Find where the given text appears and provide that cell's center as (X, Y) coordinate. 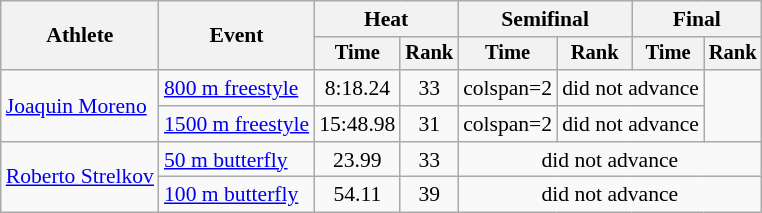
Event (236, 36)
1500 m freestyle (236, 124)
50 m butterfly (236, 160)
39 (429, 195)
100 m butterfly (236, 195)
Athlete (80, 36)
23.99 (357, 160)
Final (696, 19)
31 (429, 124)
Roberto Strelkov (80, 178)
Joaquin Moreno (80, 106)
800 m freestyle (236, 88)
15:48.98 (357, 124)
Heat (386, 19)
Semifinal (545, 19)
8:18.24 (357, 88)
54.11 (357, 195)
